From the cell containing the given text, extract its center point as (X, Y) coordinate. 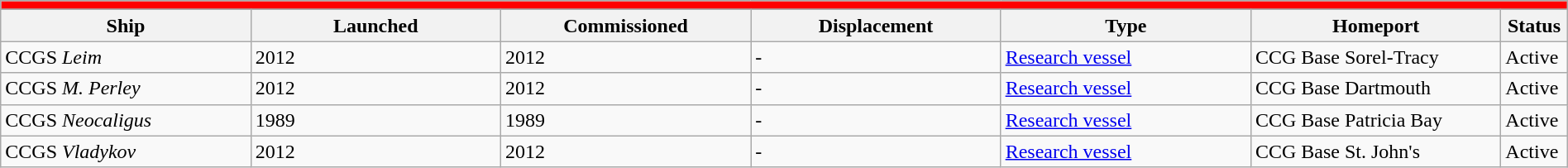
CCG Base Dartmouth (1375, 89)
CCGS Neocaligus (126, 120)
CCGS Vladykov (126, 151)
CCG Base St. John's (1375, 151)
CCGS M. Perley (126, 89)
CCG Base Patricia Bay (1375, 120)
Status (1534, 26)
CCGS Leim (126, 57)
CCG Base Sorel-Tracy (1375, 57)
Commissioned (625, 26)
Homeport (1375, 26)
Type (1126, 26)
Launched (375, 26)
Displacement (876, 26)
Ship (126, 26)
